Output the (x, y) coordinate of the center of the cell containing the given text.  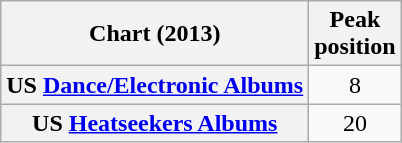
Chart (2013) (155, 34)
8 (355, 85)
US Heatseekers Albums (155, 123)
Peakposition (355, 34)
20 (355, 123)
US Dance/Electronic Albums (155, 85)
